Locate the cell with the specified text and output its (x, y) center coordinate. 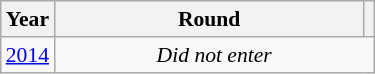
Round (209, 19)
Year (28, 19)
2014 (28, 55)
Did not enter (214, 55)
